Provide the (X, Y) coordinate of the cell's center where the given text is located.  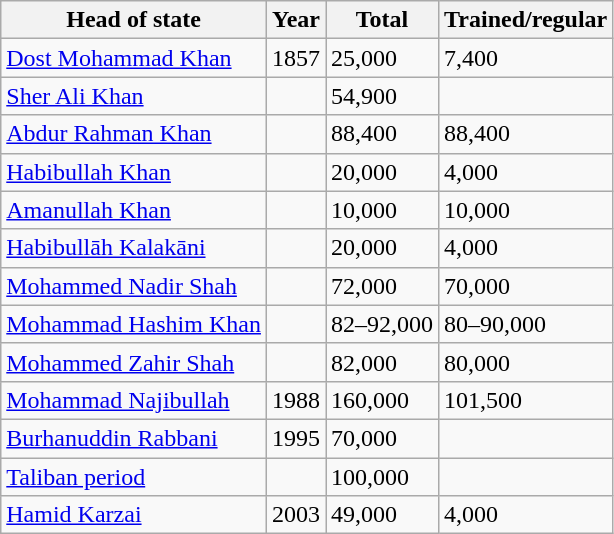
80–90,000 (526, 324)
1988 (296, 400)
Total (382, 20)
Hamid Karzai (134, 515)
Habibullāh Kalakāni (134, 248)
82–92,000 (382, 324)
Amanullah Khan (134, 210)
Mohammad Hashim Khan (134, 324)
Abdur Rahman Khan (134, 134)
Mohammed Zahir Shah (134, 362)
1995 (296, 438)
Year (296, 20)
49,000 (382, 515)
7,400 (526, 58)
Sher Ali Khan (134, 96)
80,000 (526, 362)
Habibullah Khan (134, 172)
25,000 (382, 58)
Trained/regular (526, 20)
Burhanuddin Rabbani (134, 438)
Head of state (134, 20)
Mohammed Nadir Shah (134, 286)
101,500 (526, 400)
Mohammad Najibullah (134, 400)
1857 (296, 58)
2003 (296, 515)
Taliban period (134, 477)
160,000 (382, 400)
72,000 (382, 286)
54,900 (382, 96)
Dost Mohammad Khan (134, 58)
82,000 (382, 362)
100,000 (382, 477)
